Scan for the cell matching the given text and deliver its (X, Y) coordinate at center. 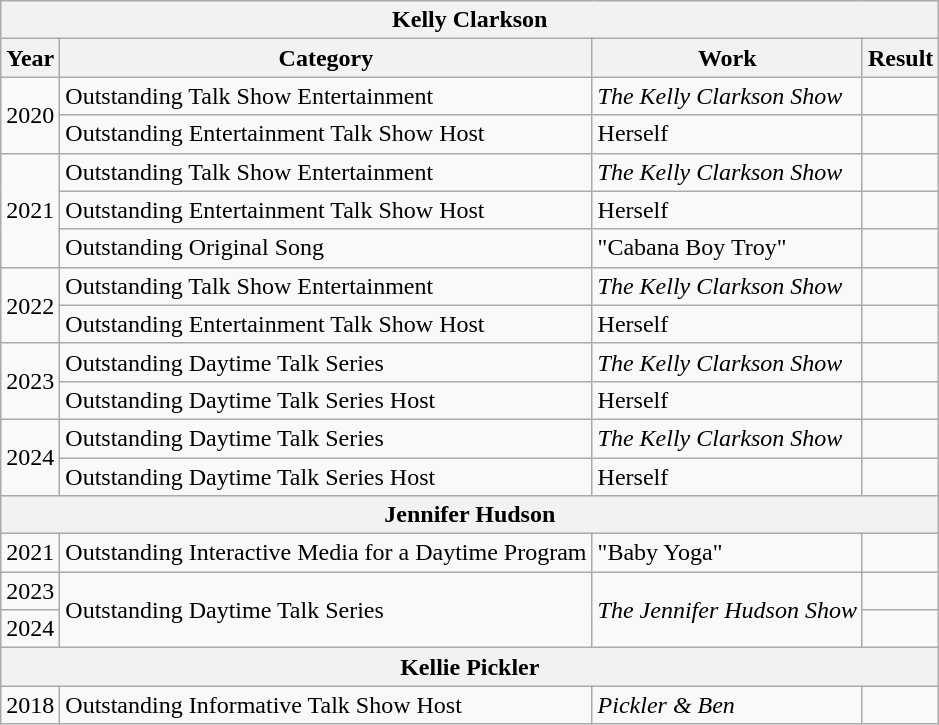
Outstanding Interactive Media for a Daytime Program (326, 553)
Outstanding Original Song (326, 248)
Kellie Pickler (470, 667)
2022 (30, 305)
2020 (30, 115)
Category (326, 58)
Pickler & Ben (727, 705)
Work (727, 58)
"Cabana Boy Troy" (727, 248)
Jennifer Hudson (470, 515)
2018 (30, 705)
The Jennifer Hudson Show (727, 610)
Outstanding Informative Talk Show Host (326, 705)
Year (30, 58)
Kelly Clarkson (470, 20)
"Baby Yoga" (727, 553)
Result (900, 58)
